Detect which cell encompasses the target text, then output its [x, y] center coordinate. 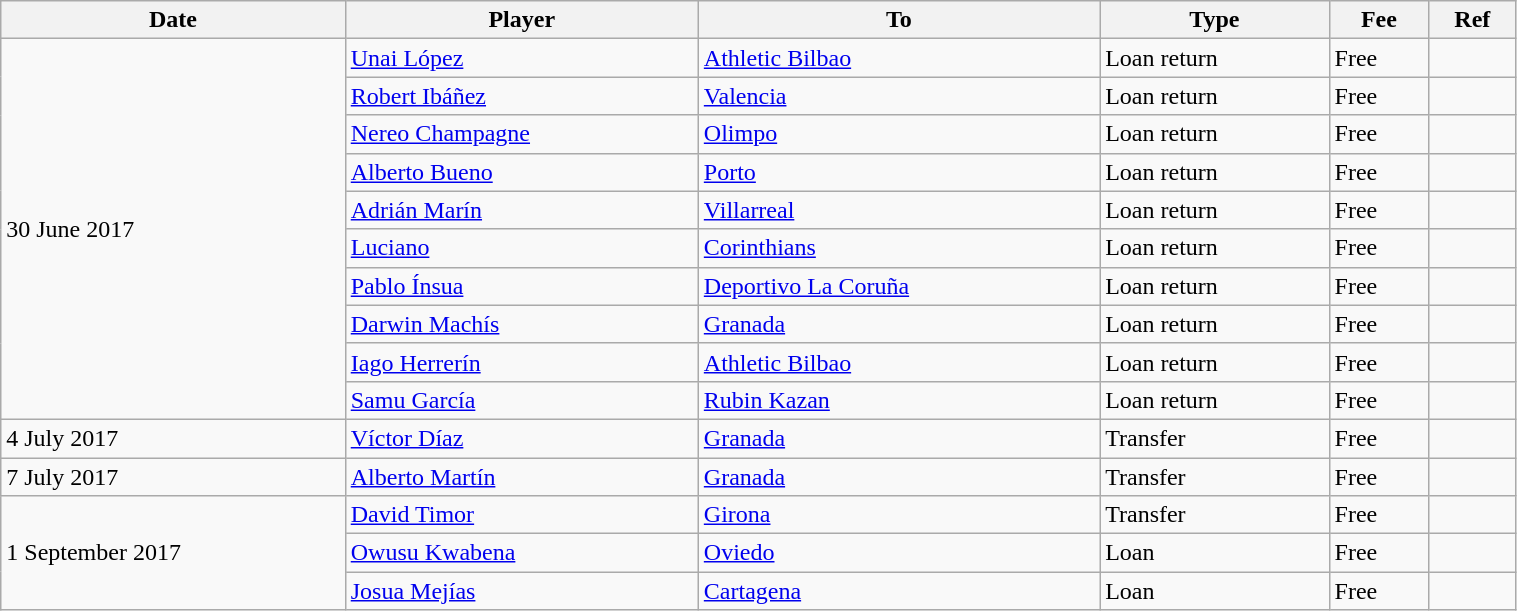
Type [1214, 20]
Corinthians [898, 248]
Girona [898, 515]
Robert Ibáñez [522, 96]
To [898, 20]
Alberto Bueno [522, 172]
Fee [1379, 20]
Valencia [898, 96]
Josua Mejías [522, 591]
Oviedo [898, 553]
30 June 2017 [173, 230]
Olimpo [898, 134]
Ref [1472, 20]
7 July 2017 [173, 477]
Adrián Marín [522, 210]
Nereo Champagne [522, 134]
4 July 2017 [173, 438]
Unai López [522, 58]
Luciano [522, 248]
Pablo Ínsua [522, 286]
Villarreal [898, 210]
David Timor [522, 515]
Owusu Kwabena [522, 553]
Samu García [522, 400]
Víctor Díaz [522, 438]
Darwin Machís [522, 324]
Alberto Martín [522, 477]
Date [173, 20]
Deportivo La Coruña [898, 286]
Porto [898, 172]
Player [522, 20]
Rubin Kazan [898, 400]
Iago Herrerín [522, 362]
Cartagena [898, 591]
1 September 2017 [173, 553]
